Return (x, y) of the center of cell containing provided text 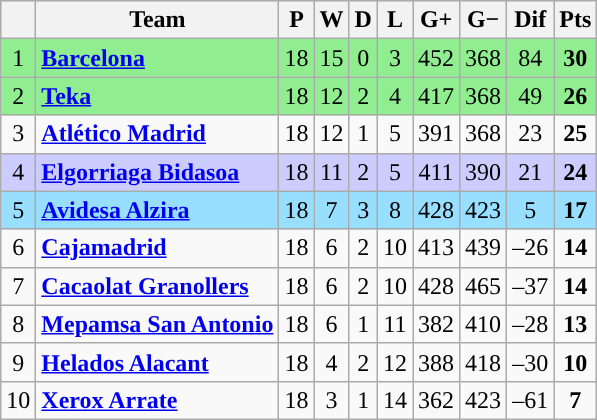
9 (18, 362)
410 (484, 324)
Mepamsa San Antonio (158, 324)
G+ (436, 20)
Helados Alacant (158, 362)
Elgorriaga Bidasoa (158, 172)
452 (436, 58)
439 (484, 248)
49 (530, 96)
24 (576, 172)
Cajamadrid (158, 248)
413 (436, 248)
391 (436, 134)
–26 (530, 248)
26 (576, 96)
G− (484, 20)
23 (530, 134)
25 (576, 134)
Barcelona (158, 58)
W (332, 20)
Xerox Arrate (158, 400)
0 (363, 58)
Team (158, 20)
P (296, 20)
362 (436, 400)
Avidesa Alzira (158, 210)
418 (484, 362)
Cacaolat Granollers (158, 286)
–37 (530, 286)
Atlético Madrid (158, 134)
417 (436, 96)
388 (436, 362)
L (394, 20)
–30 (530, 362)
17 (576, 210)
Teka (158, 96)
30 (576, 58)
382 (436, 324)
390 (484, 172)
–28 (530, 324)
–61 (530, 400)
21 (530, 172)
84 (530, 58)
411 (436, 172)
465 (484, 286)
Dif (530, 20)
13 (576, 324)
Pts (576, 20)
D (363, 20)
15 (332, 58)
